Locate the cell with the specified text and output its (x, y) center coordinate. 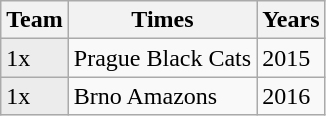
Times (162, 20)
Years (291, 20)
Brno Amazons (162, 96)
Team (35, 20)
Prague Black Cats (162, 58)
2015 (291, 58)
2016 (291, 96)
